Output the (x, y) coordinate of the center of the cell containing the given text.  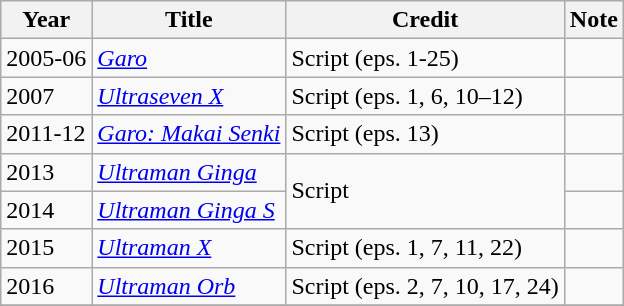
Ultraseven X (189, 96)
Garo: Makai Senki (189, 134)
2007 (46, 96)
Script (eps. 1, 6, 10–12) (425, 96)
Ultraman X (189, 248)
2015 (46, 248)
Title (189, 20)
Script (eps. 2, 7, 10, 17, 24) (425, 286)
Script (eps. 13) (425, 134)
2013 (46, 172)
Script (eps. 1, 7, 11, 22) (425, 248)
Ultraman Orb (189, 286)
Year (46, 20)
Script (425, 191)
Garo (189, 58)
Ultraman Ginga (189, 172)
Credit (425, 20)
Note (594, 20)
2005-06 (46, 58)
2016 (46, 286)
2011-12 (46, 134)
Ultraman Ginga S (189, 210)
Script (eps. 1-25) (425, 58)
2014 (46, 210)
